Return (X, Y) of the center of cell containing provided text 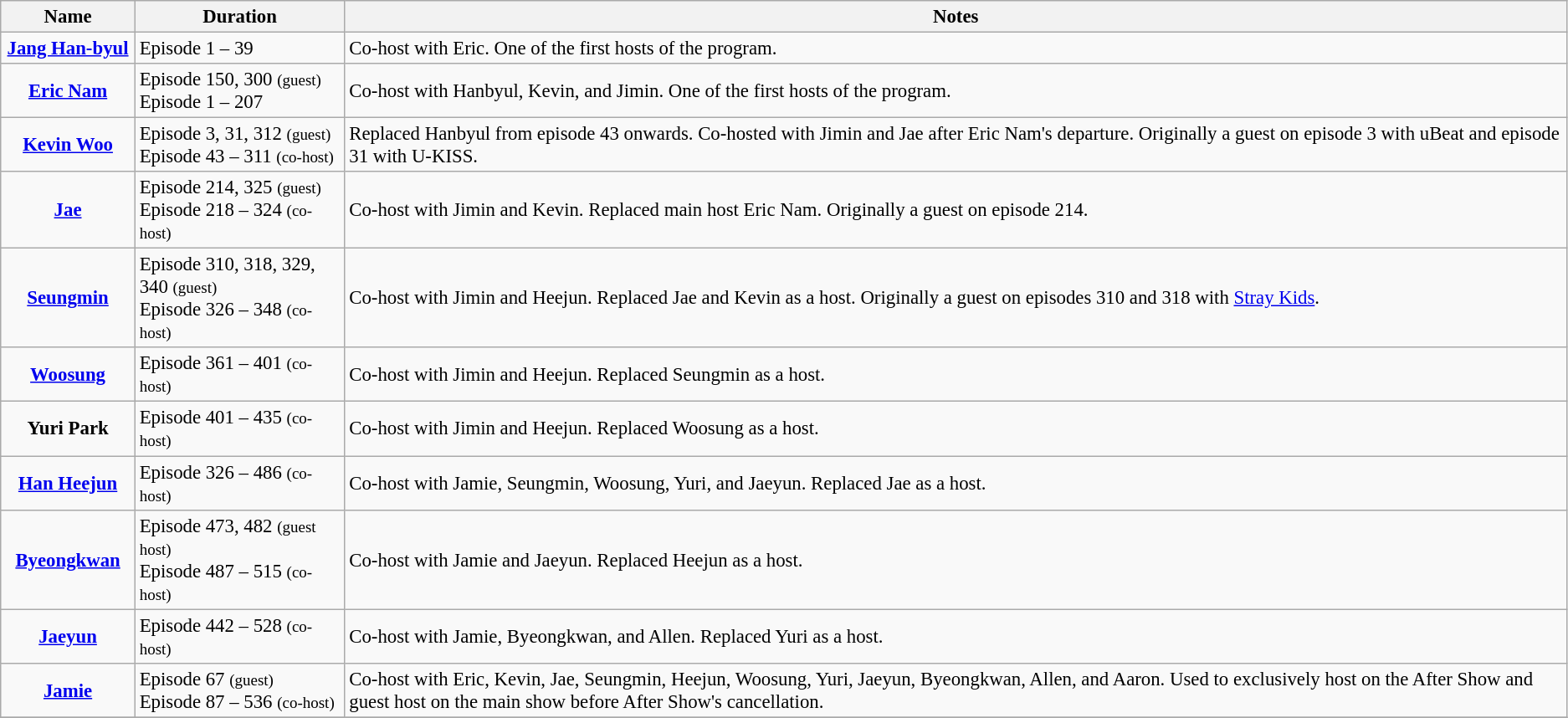
Jaeyun (69, 636)
Eric Nam (69, 90)
Co-host with Jimin and Heejun. Replaced Jae and Kevin as a host. Originally a guest on episodes 310 and 318 with Stray Kids. (956, 298)
Jamie (69, 690)
Co-host with Hanbyul, Kevin, and Jimin. One of the first hosts of the program. (956, 90)
Woosung (69, 375)
Co-host with Jimin and Kevin. Replaced main host Eric Nam. Originally a guest on episode 214. (956, 210)
Episode 473, 482 (guest host)Episode 487 – 515 (co-host) (239, 559)
Co-host with Jamie and Jaeyun. Replaced Heejun as a host. (956, 559)
Episode 150, 300 (guest)Episode 1 – 207 (239, 90)
Episode 326 – 486 (co-host) (239, 484)
Jae (69, 210)
Episode 310, 318, 329, 340 (guest)Episode 326 – 348 (co-host) (239, 298)
Episode 442 – 528 (co-host) (239, 636)
Co-host with Jamie, Seungmin, Woosung, Yuri, and Jaeyun. Replaced Jae as a host. (956, 484)
Episode 401 – 435 (co-host) (239, 428)
Co-host with Jamie, Byeongkwan, and Allen. Replaced Yuri as a host. (956, 636)
Name (69, 17)
Duration (239, 17)
Jang Han-byul (69, 49)
Notes (956, 17)
Kevin Woo (69, 146)
Seungmin (69, 298)
Episode 1 – 39 (239, 49)
Episode 214, 325 (guest)Episode 218 – 324 (co-host) (239, 210)
Byeongkwan (69, 559)
Episode 361 – 401 (co-host) (239, 375)
Episode 3, 31, 312 (guest)Episode 43 – 311 (co-host) (239, 146)
Yuri Park (69, 428)
Han Heejun (69, 484)
Co-host with Jimin and Heejun. Replaced Seungmin as a host. (956, 375)
Co-host with Eric. One of the first hosts of the program. (956, 49)
Episode 67 (guest)Episode 87 – 536 (co-host) (239, 690)
Co-host with Jimin and Heejun. Replaced Woosung as a host. (956, 428)
